Return the (x, y) coordinate for the center point of the cell that contains the specified text.  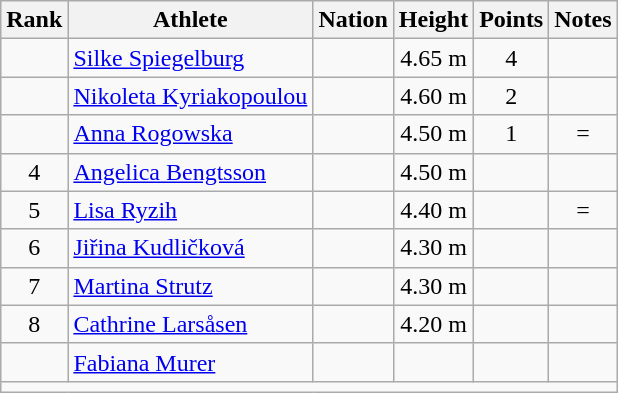
Angelica Bengtsson (190, 172)
4.60 m (433, 96)
7 (34, 286)
Anna Rogowska (190, 134)
4.20 m (433, 324)
Nikoleta Kyriakopoulou (190, 96)
Rank (34, 20)
Cathrine Larsåsen (190, 324)
8 (34, 324)
Fabiana Murer (190, 362)
Jiřina Kudličková (190, 248)
6 (34, 248)
Silke Spiegelburg (190, 58)
1 (512, 134)
Lisa Ryzih (190, 210)
Martina Strutz (190, 286)
Height (433, 20)
Nation (353, 20)
5 (34, 210)
Points (512, 20)
4.65 m (433, 58)
2 (512, 96)
4.40 m (433, 210)
Notes (583, 20)
Athlete (190, 20)
